Pinpoint the cell where the given text exists, returning its [x, y] midpoint coordinate. 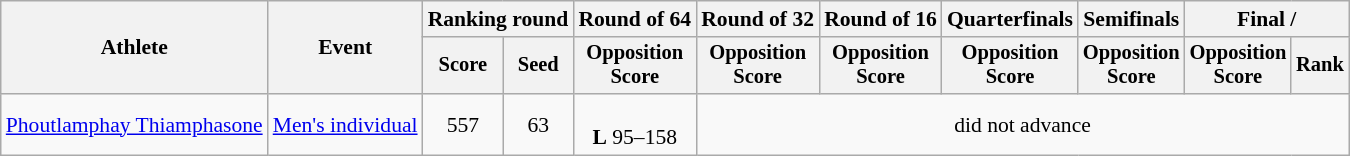
Ranking round [498, 19]
Round of 16 [880, 19]
Men's individual [346, 124]
Seed [538, 66]
Round of 32 [758, 19]
557 [464, 124]
Semifinals [1132, 19]
Rank [1320, 66]
did not advance [1022, 124]
Score [464, 66]
Athlete [134, 48]
Event [346, 48]
Round of 64 [634, 19]
Final / [1267, 19]
63 [538, 124]
Quarterfinals [1010, 19]
Phoutlamphay Thiamphasone [134, 124]
L 95–158 [634, 124]
